Return [X, Y] of the center of cell containing provided text 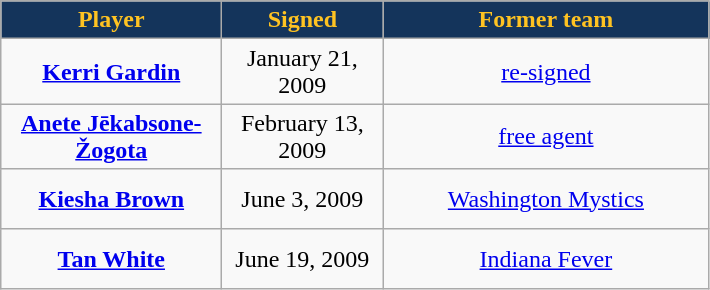
Kerri Gardin [112, 72]
February 13, 2009 [302, 136]
Player [112, 20]
January 21, 2009 [302, 72]
June 19, 2009 [302, 259]
Tan White [112, 259]
Indiana Fever [546, 259]
Washington Mystics [546, 199]
Signed [302, 20]
Former team [546, 20]
re-signed [546, 72]
free agent [546, 136]
June 3, 2009 [302, 199]
Kiesha Brown [112, 199]
Anete Jēkabsone-Žogota [112, 136]
